Search for the cell housing the specified text and yield its (X, Y) center coordinate. 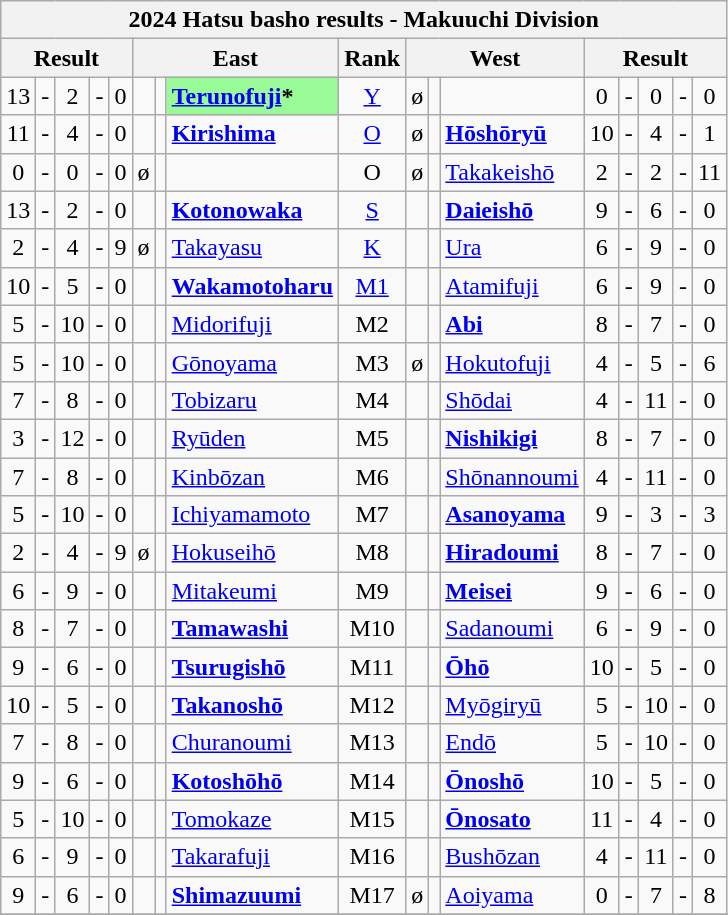
1 (709, 134)
Hōshōryū (512, 134)
Ōnosato (512, 819)
Shōnannoumi (512, 477)
Bushōzan (512, 857)
Ura (512, 248)
Tsurugishō (252, 667)
Wakamotoharu (252, 286)
M6 (372, 477)
Rank (372, 58)
Tomokaze (252, 819)
Kotonowaka (252, 210)
Myōgiryū (512, 705)
Kirishima (252, 134)
Mitakeumi (252, 591)
M15 (372, 819)
M7 (372, 515)
M16 (372, 857)
Midorifuji (252, 324)
West (496, 58)
Hokuseihō (252, 553)
M12 (372, 705)
Daieishō (512, 210)
2024 Hatsu basho results - Makuuchi Division (364, 20)
M2 (372, 324)
Sadanoumi (512, 629)
East (236, 58)
Takanoshō (252, 705)
Y (372, 96)
Atamifuji (512, 286)
Nishikigi (512, 438)
Ōnoshō (512, 781)
Meisei (512, 591)
M13 (372, 743)
S (372, 210)
Asanoyama (512, 515)
Shōdai (512, 400)
Aoiyama (512, 895)
Tobizaru (252, 400)
Gōnoyama (252, 362)
Churanoumi (252, 743)
M4 (372, 400)
M1 (372, 286)
Kotoshōhō (252, 781)
Ōhō (512, 667)
Ryūden (252, 438)
K (372, 248)
Abi (512, 324)
Takakeishō (512, 172)
Tamawashi (252, 629)
Takarafuji (252, 857)
12 (72, 438)
M17 (372, 895)
Hiradoumi (512, 553)
M3 (372, 362)
M10 (372, 629)
M5 (372, 438)
Kinbōzan (252, 477)
Terunofuji* (252, 96)
Shimazuumi (252, 895)
Ichiyamamoto (252, 515)
M14 (372, 781)
Takayasu (252, 248)
Hokutofuji (512, 362)
M9 (372, 591)
M11 (372, 667)
M8 (372, 553)
Endō (512, 743)
